For the text-containing cell, return its midpoint in (X, Y) coordinate format. 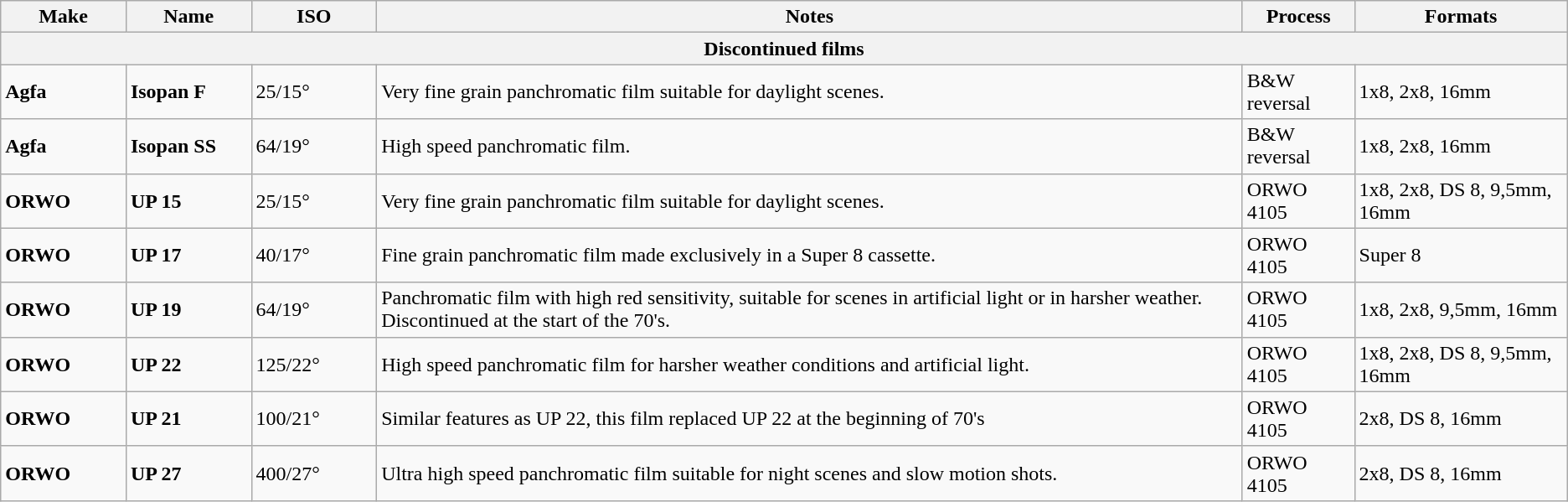
UP 22 (188, 364)
Ultra high speed panchromatic film suitable for night scenes and slow motion shots. (809, 473)
Notes (809, 17)
40/17° (314, 255)
Make (64, 17)
Panchromatic film with high red sensitivity, suitable for scenes in artificial light or in harsher weather. Discontinued at the start of the 70's. (809, 310)
UP 21 (188, 419)
400/27° (314, 473)
Similar features as UP 22, this film replaced UP 22 at the beginning of 70's (809, 419)
100/21° (314, 419)
UP 27 (188, 473)
ISO (314, 17)
High speed panchromatic film for harsher weather conditions and artificial light. (809, 364)
125/22° (314, 364)
UP 19 (188, 310)
Fine grain panchromatic film made exclusively in a Super 8 cassette. (809, 255)
Formats (1461, 17)
Isopan F (188, 92)
UP 17 (188, 255)
Process (1298, 17)
UP 15 (188, 201)
Isopan SS (188, 146)
Discontinued films (784, 49)
Super 8 (1461, 255)
1x8, 2x8, 9,5mm, 16mm (1461, 310)
High speed panchromatic film. (809, 146)
Name (188, 17)
